From the cell containing the given text, extract its center point as [X, Y] coordinate. 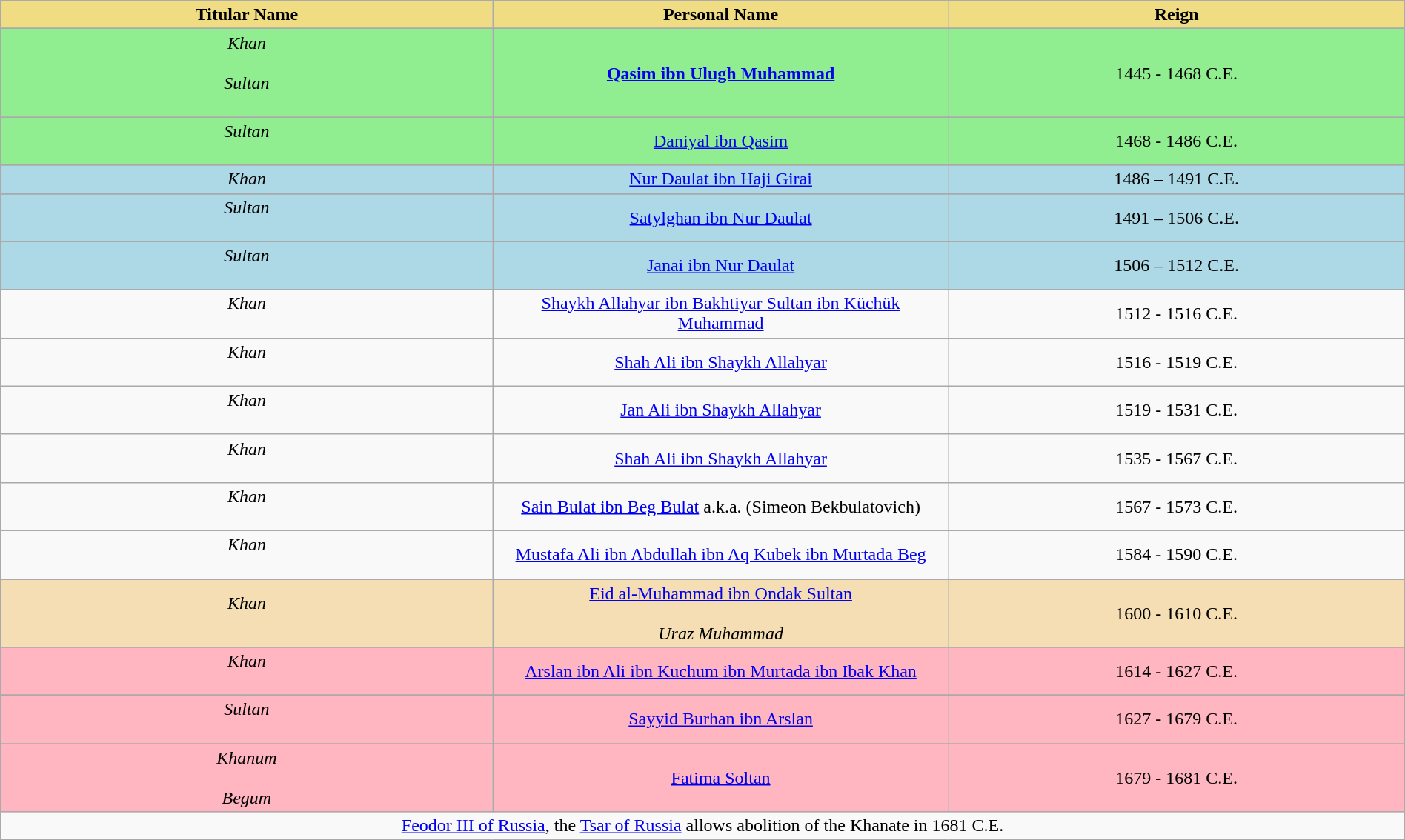
1614 - 1627 C.E. [1177, 671]
Satylghan ibn Nur Daulat [720, 218]
1584 - 1590 C.E. [1177, 554]
1491 – 1506 C.E. [1177, 218]
Feodor III of Russia, the Tsar of Russia allows abolition of the Khanate in 1681 C.E. [702, 826]
1506 – 1512 C.E. [1177, 265]
Nur Daulat ibn Haji Girai [720, 179]
1512 - 1516 C.E. [1177, 314]
1519 - 1531 C.E. [1177, 410]
Sayyid Burhan ibn Arslan [720, 720]
Fatima Soltan [720, 778]
Khanum Begum [247, 778]
Personal Name [720, 15]
1468 - 1486 C.E. [1177, 141]
Daniyal ibn Qasim [720, 141]
1516 - 1519 C.E. [1177, 361]
1679 - 1681 C.E. [1177, 778]
1627 - 1679 C.E. [1177, 720]
Arslan ibn Ali ibn Kuchum ibn Murtada ibn Ibak Khan [720, 671]
Jan Ali ibn Shaykh Allahyar [720, 410]
1445 - 1468 C.E. [1177, 73]
Qasim ibn Ulugh Muhammad [720, 73]
Titular Name [247, 15]
Janai ibn Nur Daulat [720, 265]
Reign [1177, 15]
Mustafa Ali ibn Abdullah ibn Aq Kubek ibn Murtada Beg [720, 554]
Sain Bulat ibn Beg Bulat a.k.a. (Simeon Bekbulatovich) [720, 507]
1535 - 1567 C.E. [1177, 458]
Eid al-Muhammad ibn Ondak Sultan Uraz Muhammad [720, 613]
Shaykh Allahyar ibn Bakhtiyar Sultan ibn Küchük Muhammad [720, 314]
1486 – 1491 C.E. [1177, 179]
1600 - 1610 C.E. [1177, 613]
Khan Sultan [247, 73]
1567 - 1573 C.E. [1177, 507]
